Extract the [X, Y] coordinate from the center of the cell holding the provided text.  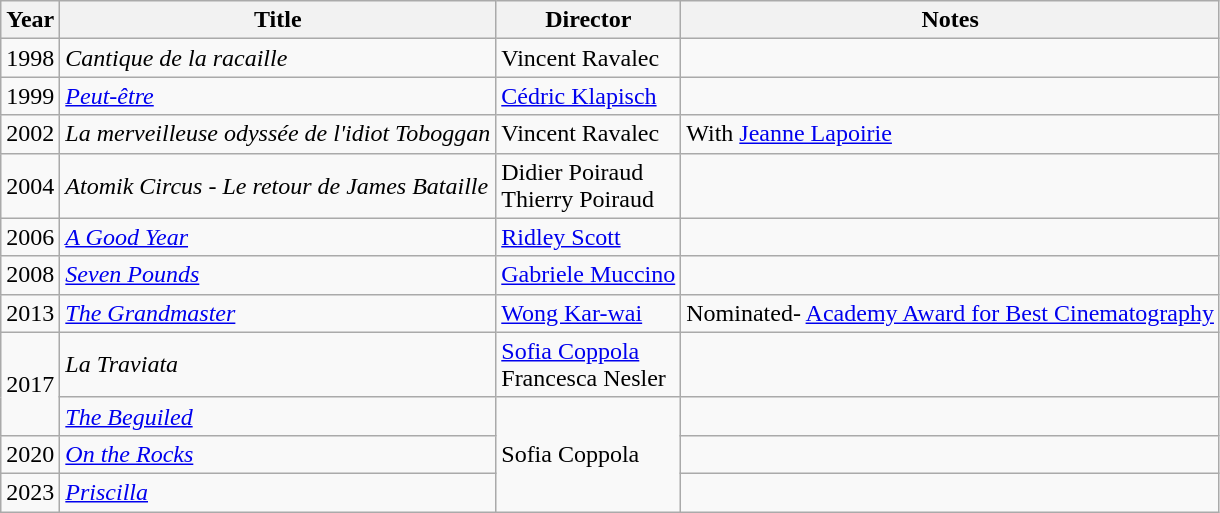
Atomik Circus - Le retour de James Bataille [278, 186]
Year [30, 20]
Priscilla [278, 492]
2017 [30, 384]
Wong Kar-wai [588, 313]
2013 [30, 313]
Sofia Coppola [588, 454]
La Traviata [278, 364]
Cantique de la racaille [278, 58]
1999 [30, 96]
La merveilleuse odyssée de l'idiot Toboggan [278, 134]
Notes [950, 20]
The Beguiled [278, 416]
Director [588, 20]
2004 [30, 186]
The Grandmaster [278, 313]
A Good Year [278, 237]
2020 [30, 454]
2002 [30, 134]
Sofia CoppolaFrancesca Nesler [588, 364]
2023 [30, 492]
Ridley Scott [588, 237]
Title [278, 20]
2008 [30, 275]
On the Rocks [278, 454]
Didier PoiraudThierry Poiraud [588, 186]
Nominated- Academy Award for Best Cinematography [950, 313]
1998 [30, 58]
Peut-être [278, 96]
With Jeanne Lapoirie [950, 134]
2006 [30, 237]
Seven Pounds [278, 275]
Cédric Klapisch [588, 96]
Gabriele Muccino [588, 275]
